Pinpoint the cell where the given text exists, returning its [x, y] midpoint coordinate. 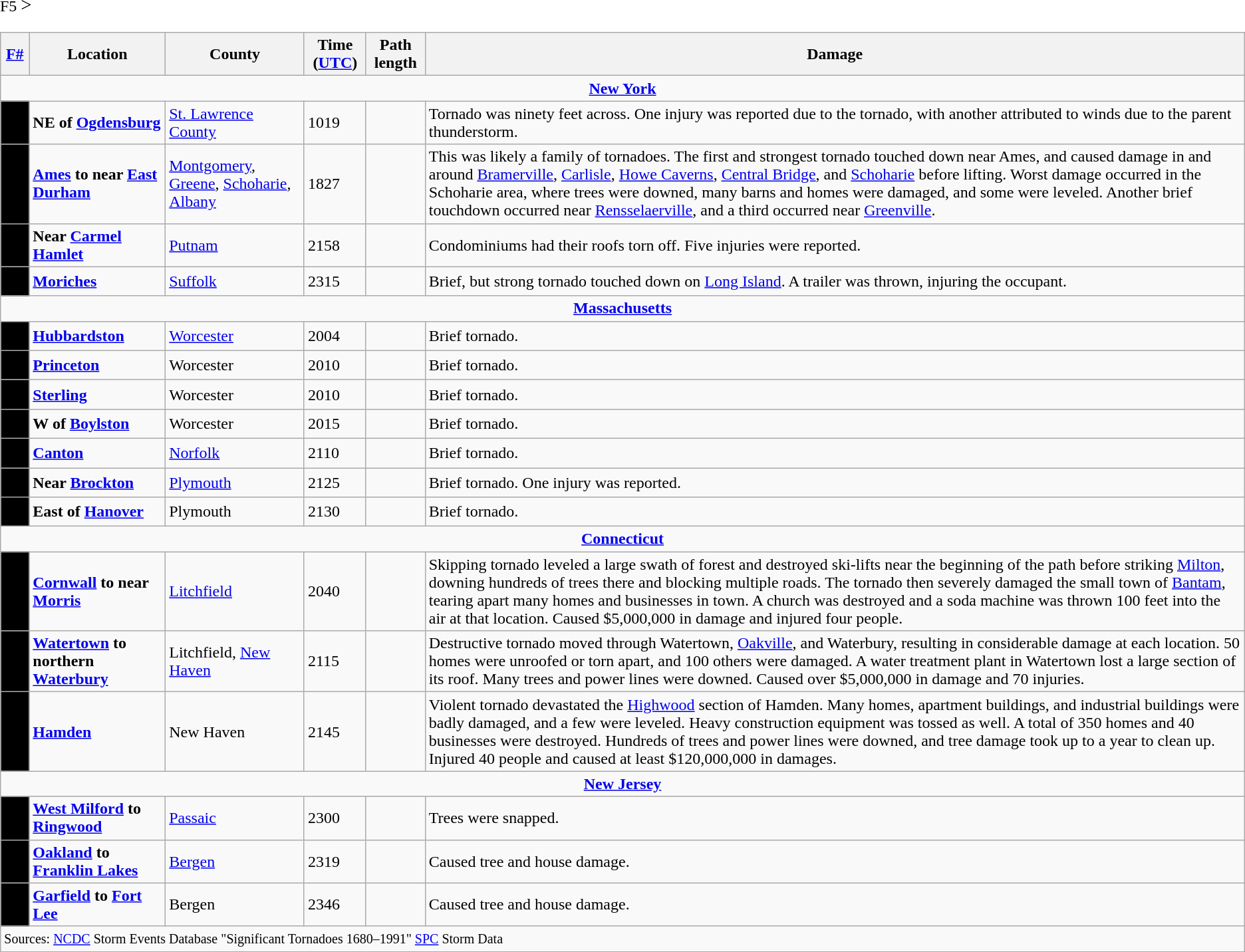
Sources: NCDC Storm Events Database "Significant Tornadoes 1680–1991" SPC Storm Data [622, 939]
Damage [835, 55]
NE of Ogdensburg [97, 122]
Tornado was ninety feet across. One injury was reported due to the tornado, with another attributed to winds due to the parent thunderstorm. [835, 122]
New Jersey [622, 784]
East of Hanover [97, 512]
2145 [335, 731]
2110 [335, 453]
Connecticut [622, 539]
2130 [335, 512]
2319 [335, 862]
2125 [335, 483]
1827 [335, 183]
Ames to near East Durham [97, 183]
2004 [335, 336]
1019 [335, 122]
2040 [335, 592]
Putnam [235, 245]
F# [15, 55]
2115 [335, 661]
2015 [335, 423]
Brief tornado. One injury was reported. [835, 483]
Norfolk [235, 453]
Sterling [97, 394]
2346 [335, 904]
Brief, but strong tornado touched down on Long Island. A trailer was thrown, injuring the occupant. [835, 281]
Massachusetts [622, 308]
Garfield to Fort Lee [97, 904]
Princeton [97, 365]
Canton [97, 453]
Near Brockton [97, 483]
Passaic [235, 818]
Oakland to Franklin Lakes [97, 862]
Montgomery, Greene, Schoharie, Albany [235, 183]
2158 [335, 245]
Litchfield, New Haven [235, 661]
Location [97, 55]
Near Carmel Hamlet [97, 245]
Time (UTC) [335, 55]
New York [622, 88]
2300 [335, 818]
Hubbardston [97, 336]
Trees were snapped. [835, 818]
W of Boylston [97, 423]
Suffolk [235, 281]
County [235, 55]
Moriches [97, 281]
New Haven [235, 731]
St. Lawrence County [235, 122]
Litchfield [235, 592]
Path length [395, 55]
2315 [335, 281]
Hamden [97, 731]
Condominiums had their roofs torn off. Five injuries were reported. [835, 245]
Watertown to northern Waterbury [97, 661]
Cornwall to near Morris [97, 592]
West Milford to Ringwood [97, 818]
